Detect which cell encompasses the target text, then output its [x, y] center coordinate. 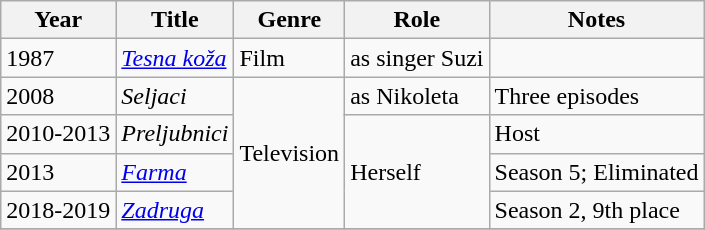
Season 5; Eliminated [596, 172]
2008 [58, 96]
Zadruga [175, 210]
2013 [58, 172]
Three episodes [596, 96]
Year [58, 20]
2010-2013 [58, 134]
Season 2, 9th place [596, 210]
Tesna koža [175, 58]
2018-2019 [58, 210]
1987 [58, 58]
Film [290, 58]
as Nikoleta [417, 96]
Genre [290, 20]
Seljaci [175, 96]
Role [417, 20]
Preljubnici [175, 134]
Host [596, 134]
Title [175, 20]
as singer Suzi [417, 58]
Notes [596, 20]
Farma [175, 172]
Television [290, 153]
Herself [417, 172]
